Search for the cell housing the specified text and yield its (x, y) center coordinate. 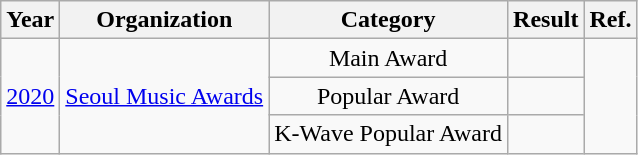
2020 (30, 96)
Popular Award (388, 96)
Category (388, 20)
Ref. (610, 20)
Main Award (388, 58)
Year (30, 20)
Organization (164, 20)
Result (546, 20)
Seoul Music Awards (164, 96)
K-Wave Popular Award (388, 134)
